For the text-containing cell, return its midpoint in [x, y] coordinate format. 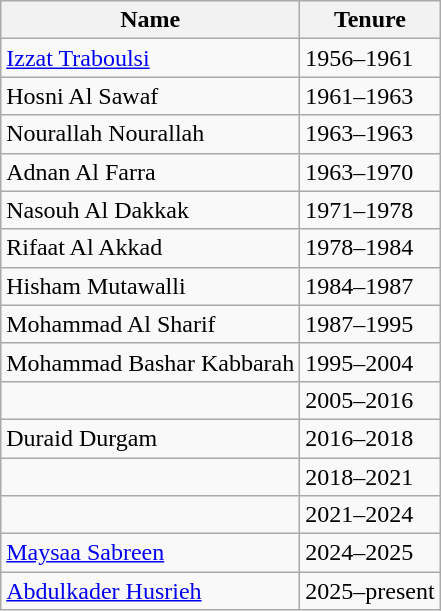
Adnan Al Farra [150, 172]
2018–2021 [370, 477]
1995–2004 [370, 362]
2021–2024 [370, 515]
Maysaa Sabreen [150, 553]
Hosni Al Sawaf [150, 96]
Hisham Mutawalli [150, 286]
1984–1987 [370, 286]
Mohammad Bashar Kabbarah [150, 362]
Nasouh Al Dakkak [150, 210]
Rifaat Al Akkad [150, 248]
1956–1961 [370, 58]
2016–2018 [370, 438]
Name [150, 20]
1961–1963 [370, 96]
Duraid Durgam [150, 438]
2025–present [370, 591]
2024–2025 [370, 553]
Nourallah Nourallah [150, 134]
1978–1984 [370, 248]
1963–1970 [370, 172]
Mohammad Al Sharif [150, 324]
1963–1963 [370, 134]
1987–1995 [370, 324]
Izzat Traboulsi [150, 58]
Abdulkader Husrieh [150, 591]
2005–2016 [370, 400]
Tenure [370, 20]
1971–1978 [370, 210]
